Capture the cell that displays the provided text and extract its [x, y] central coordinate. 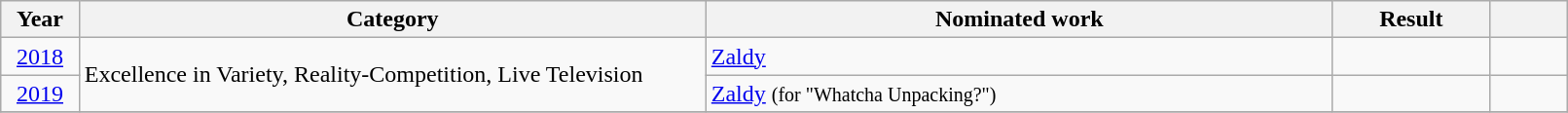
2018 [40, 56]
2019 [40, 94]
Result [1411, 19]
Excellence in Variety, Reality-Competition, Live Television [392, 75]
Category [392, 19]
Nominated work [1019, 19]
Zaldy (for "Whatcha Unpacking?") [1019, 94]
Year [40, 19]
Zaldy [1019, 56]
